Capture the cell that displays the provided text and extract its [X, Y] central coordinate. 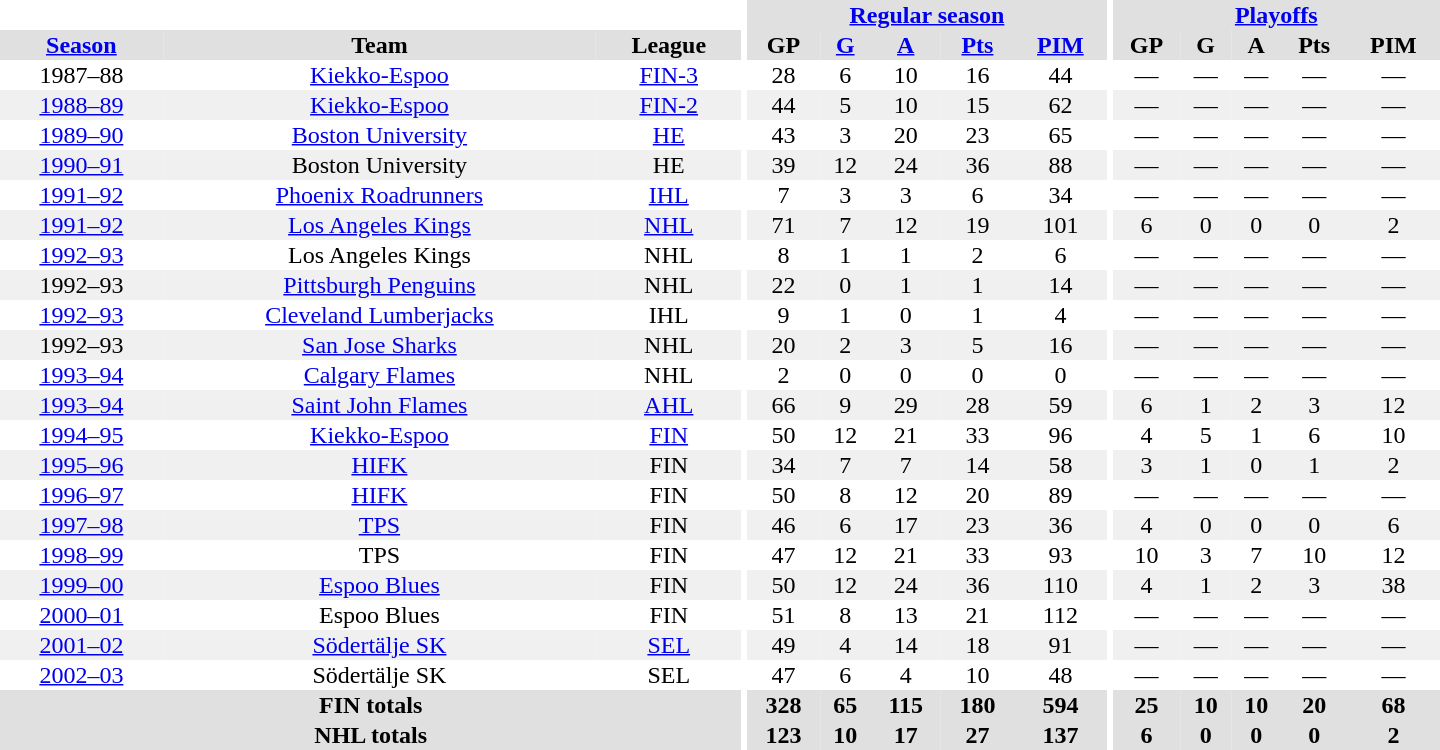
1995–96 [82, 465]
Playoffs [1276, 15]
96 [1060, 435]
Calgary Flames [380, 375]
1987–88 [82, 75]
594 [1060, 705]
48 [1060, 675]
49 [784, 645]
1997–98 [82, 525]
115 [905, 705]
101 [1060, 225]
110 [1060, 585]
Cleveland Lumberjacks [380, 315]
San Jose Sharks [380, 345]
68 [1394, 705]
19 [978, 225]
Team [380, 45]
FIN totals [370, 705]
29 [905, 405]
Regular season [927, 15]
59 [1060, 405]
39 [784, 165]
1988–89 [82, 105]
Pittsburgh Penguins [380, 285]
2001–02 [82, 645]
27 [978, 735]
89 [1060, 495]
2002–03 [82, 675]
112 [1060, 615]
71 [784, 225]
180 [978, 705]
15 [978, 105]
1990–91 [82, 165]
Saint John Flames [380, 405]
13 [905, 615]
1989–90 [82, 135]
66 [784, 405]
25 [1146, 705]
1999–00 [82, 585]
51 [784, 615]
62 [1060, 105]
18 [978, 645]
2000–01 [82, 615]
91 [1060, 645]
1998–99 [82, 555]
137 [1060, 735]
Season [82, 45]
38 [1394, 585]
328 [784, 705]
123 [784, 735]
46 [784, 525]
1996–97 [82, 495]
League [668, 45]
43 [784, 135]
NHL totals [370, 735]
22 [784, 285]
AHL [668, 405]
1994–95 [82, 435]
58 [1060, 465]
88 [1060, 165]
FIN-3 [668, 75]
FIN-2 [668, 105]
Phoenix Roadrunners [380, 195]
93 [1060, 555]
